Find where the given text appears and provide that cell's center as (x, y) coordinate. 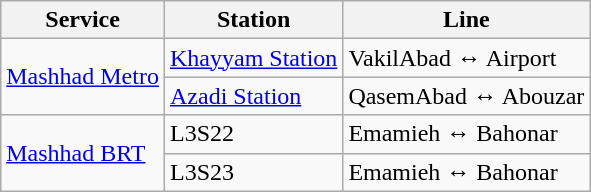
Khayyam Station (253, 58)
Azadi Station (253, 96)
QasemAbad ↔ Abouzar (466, 96)
Service (83, 20)
VakilAbad ↔ Airport (466, 58)
Mashhad Metro (83, 77)
Line (466, 20)
L3S22 (253, 134)
Station (253, 20)
Mashhad BRT (83, 153)
L3S23 (253, 172)
